Find where the given text appears and provide that cell's center as [X, Y] coordinate. 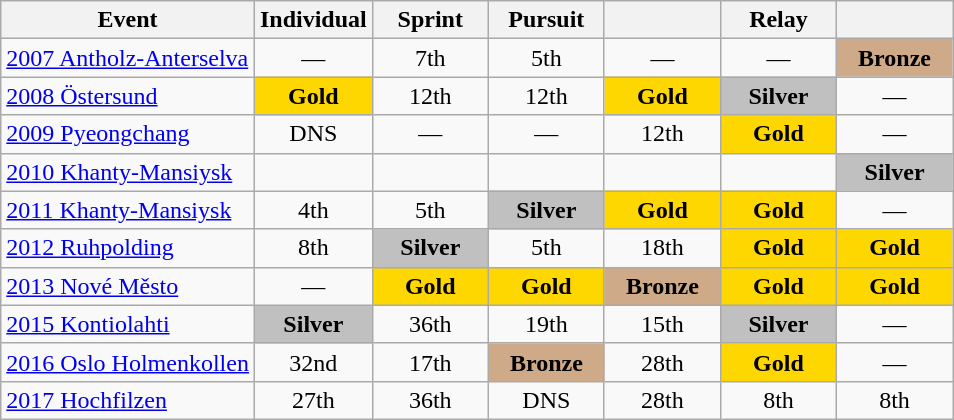
Individual [313, 20]
2012 Ruhpolding [128, 248]
2010 Khanty-Mansiysk [128, 172]
15th [662, 324]
4th [313, 210]
2007 Antholz-Anterselva [128, 58]
Event [128, 20]
2013 Nové Město [128, 286]
7th [430, 58]
2017 Hochfilzen [128, 400]
17th [430, 362]
2016 Oslo Holmenkollen [128, 362]
32nd [313, 362]
2009 Pyeongchang [128, 134]
Relay [778, 20]
18th [662, 248]
Sprint [430, 20]
2015 Kontiolahti [128, 324]
27th [313, 400]
19th [546, 324]
Pursuit [546, 20]
2011 Khanty-Mansiysk [128, 210]
2008 Östersund [128, 96]
